Locate the cell with the specified text and output its (X, Y) center coordinate. 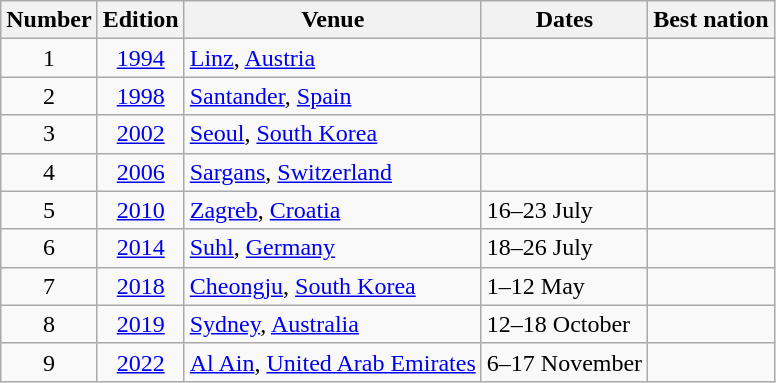
Dates (564, 20)
Seoul, South Korea (332, 134)
Edition (140, 20)
3 (49, 134)
8 (49, 324)
2002 (140, 134)
1998 (140, 96)
2019 (140, 324)
2010 (140, 210)
6 (49, 248)
5 (49, 210)
2022 (140, 362)
9 (49, 362)
Sargans, Switzerland (332, 172)
1994 (140, 58)
1–12 May (564, 286)
Linz, Austria (332, 58)
Suhl, Germany (332, 248)
Cheongju, South Korea (332, 286)
16–23 July (564, 210)
Al Ain, United Arab Emirates (332, 362)
6–17 November (564, 362)
2 (49, 96)
1 (49, 58)
2014 (140, 248)
Sydney, Australia (332, 324)
Number (49, 20)
Zagreb, Croatia (332, 210)
4 (49, 172)
Santander, Spain (332, 96)
12–18 October (564, 324)
18–26 July (564, 248)
Best nation (711, 20)
Venue (332, 20)
7 (49, 286)
2006 (140, 172)
2018 (140, 286)
